Detect which cell encompasses the target text, then output its [X, Y] center coordinate. 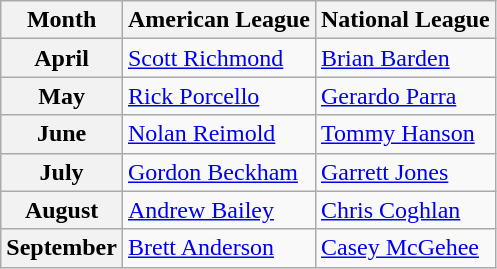
June [62, 134]
Gordon Beckham [218, 172]
September [62, 248]
Scott Richmond [218, 58]
Nolan Reimold [218, 134]
Chris Coghlan [405, 210]
Garrett Jones [405, 172]
Gerardo Parra [405, 96]
Casey McGehee [405, 248]
Tommy Hanson [405, 134]
Month [62, 20]
Brett Anderson [218, 248]
Andrew Bailey [218, 210]
Brian Barden [405, 58]
National League [405, 20]
Rick Porcello [218, 96]
August [62, 210]
April [62, 58]
July [62, 172]
May [62, 96]
American League [218, 20]
